Return the (x, y) coordinate for the center point of the cell that contains the specified text.  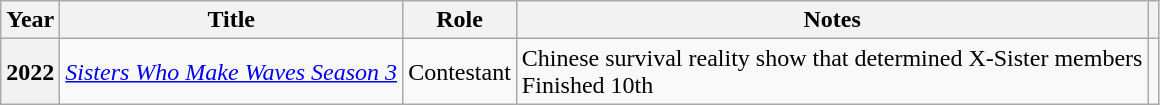
Contestant (460, 72)
Title (232, 20)
Role (460, 20)
Year (30, 20)
Sisters Who Make Waves Season 3 (232, 72)
Chinese survival reality show that determined X-Sister membersFinished 10th (832, 72)
Notes (832, 20)
2022 (30, 72)
